Provide the [X, Y] coordinate of the cell's center where the given text is located.  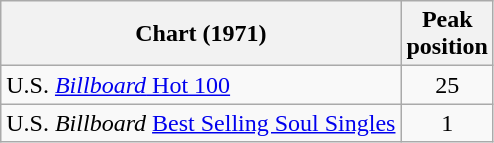
Chart (1971) [201, 34]
1 [447, 123]
Peakposition [447, 34]
U.S. Billboard Best Selling Soul Singles [201, 123]
25 [447, 85]
U.S. Billboard Hot 100 [201, 85]
